Extract the (x, y) coordinate from the center of the cell holding the provided text.  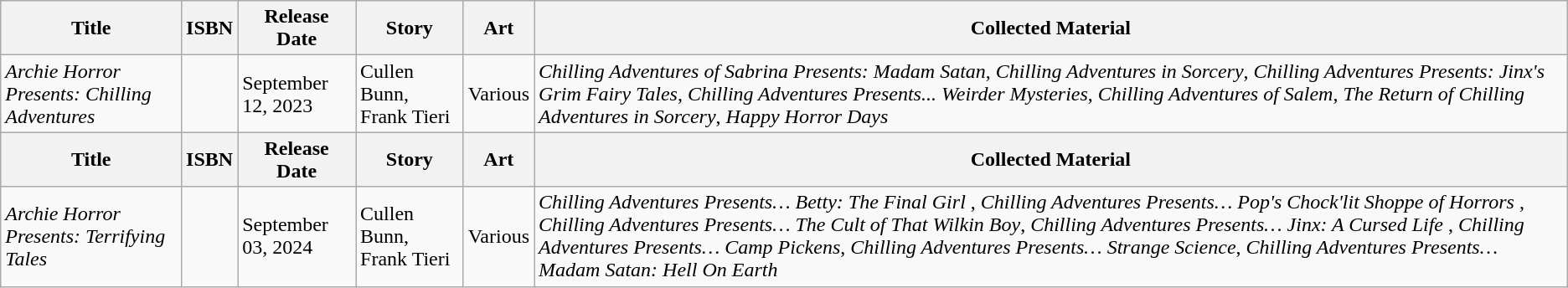
September 03, 2024 (297, 236)
September 12, 2023 (297, 94)
Archie Horror Presents: Chilling Adventures (91, 94)
Archie Horror Presents: Terrifying Tales (91, 236)
